Pinpoint the cell where the given text exists, returning its (X, Y) midpoint coordinate. 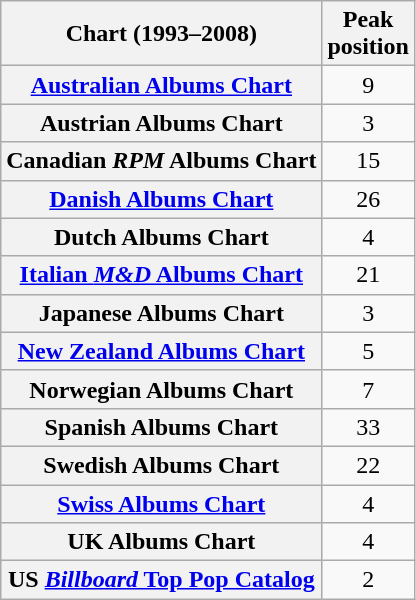
15 (368, 161)
Dutch Albums Chart (162, 237)
New Zealand Albums Chart (162, 351)
Japanese Albums Chart (162, 313)
26 (368, 199)
22 (368, 465)
Canadian RPM Albums Chart (162, 161)
9 (368, 85)
Australian Albums Chart (162, 85)
Peakposition (368, 34)
UK Albums Chart (162, 542)
2 (368, 580)
7 (368, 389)
Swedish Albums Chart (162, 465)
US Billboard Top Pop Catalog (162, 580)
5 (368, 351)
Italian M&D Albums Chart (162, 275)
Swiss Albums Chart (162, 503)
Austrian Albums Chart (162, 123)
21 (368, 275)
33 (368, 427)
Chart (1993–2008) (162, 34)
Danish Albums Chart (162, 199)
Norwegian Albums Chart (162, 389)
Spanish Albums Chart (162, 427)
